Output the (x, y) coordinate of the center of the cell containing the given text.  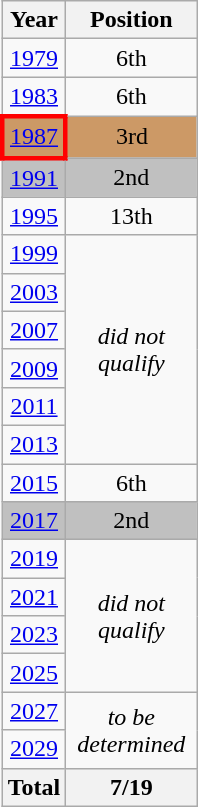
2029 (34, 749)
Total (34, 787)
2007 (34, 330)
2013 (34, 444)
1995 (34, 216)
3rd (132, 136)
2023 (34, 635)
2021 (34, 597)
7/19 (132, 787)
2017 (34, 521)
1987 (34, 136)
2025 (34, 673)
1991 (34, 178)
Position (132, 20)
2015 (34, 483)
to be determined (132, 730)
2019 (34, 559)
2027 (34, 711)
2011 (34, 406)
2003 (34, 292)
13th (132, 216)
1999 (34, 254)
1983 (34, 97)
1979 (34, 58)
2009 (34, 368)
Year (34, 20)
